Return the (X, Y) coordinate for the center point of the cell that contains the specified text.  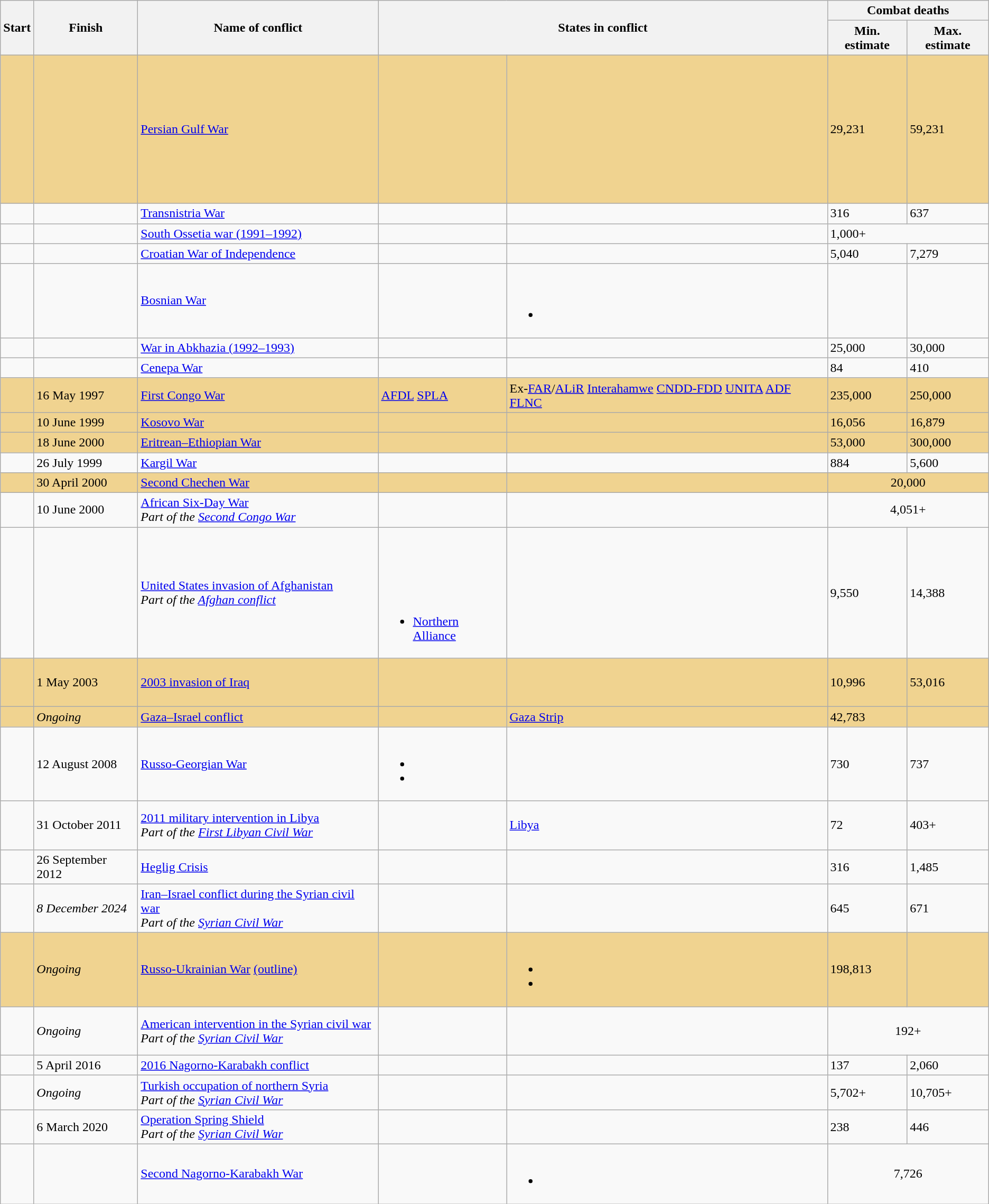
884 (867, 462)
59,231 (948, 129)
States in conflict (603, 27)
10,996 (867, 683)
Russo-Ukrainian War (outline) (258, 969)
10 June 1999 (86, 422)
1 May 2003 (86, 683)
300,000 (948, 442)
5 April 2016 (86, 1065)
United States invasion of AfghanistanPart of the Afghan conflict (258, 593)
446 (948, 1126)
42,783 (867, 717)
6 March 2020 (86, 1126)
31 October 2011 (86, 825)
192+ (908, 1031)
671 (948, 908)
Croatian War of Independence (258, 254)
198,813 (867, 969)
5,702+ (867, 1093)
53,016 (948, 683)
South Ossetia war (1991–1992) (258, 234)
26 July 1999 (86, 462)
16 May 1997 (86, 395)
Northern Alliance (443, 593)
10 June 2000 (86, 510)
1,000+ (908, 234)
AFDL SPLA (443, 395)
8 December 2024 (86, 908)
Operation Spring ShieldPart of the Syrian Civil War (258, 1126)
Second Chechen War (258, 483)
16,056 (867, 422)
Start (17, 27)
30,000 (948, 348)
Gaza Strip (667, 717)
American intervention in the Syrian civil warPart of the Syrian Civil War (258, 1031)
7,279 (948, 254)
238 (867, 1126)
Transnistria War (258, 213)
637 (948, 213)
5,040 (867, 254)
5,600 (948, 462)
2,060 (948, 1065)
Russo-Georgian War (258, 764)
14,388 (948, 593)
26 September 2012 (86, 866)
730 (867, 764)
Second Nagorno-Karabakh War (258, 1174)
72 (867, 825)
645 (867, 908)
1,485 (948, 866)
African Six-Day WarPart of the Second Congo War (258, 510)
2011 military intervention in LibyaPart of the First Libyan Civil War (258, 825)
Heglig Crisis (258, 866)
Libya (667, 825)
Bosnian War (258, 301)
12 August 2008 (86, 764)
Kosovo War (258, 422)
737 (948, 764)
Kargil War (258, 462)
84 (867, 368)
25,000 (867, 348)
War in Abkhazia (1992–1993) (258, 348)
Combat deaths (908, 11)
250,000 (948, 395)
410 (948, 368)
30 April 2000 (86, 483)
16,879 (948, 422)
Min. estimate (867, 38)
29,231 (867, 129)
18 June 2000 (86, 442)
403+ (948, 825)
7,726 (908, 1174)
Ex-FAR/ALiR Interahamwe CNDD-FDD UNITA ADF FLNC (667, 395)
4,051+ (908, 510)
Cenepa War (258, 368)
Turkish occupation of northern SyriaPart of the Syrian Civil War (258, 1093)
Persian Gulf War (258, 129)
53,000 (867, 442)
Iran–Israel conflict during the Syrian civil warPart of the Syrian Civil War (258, 908)
Finish (86, 27)
Max. estimate (948, 38)
Eritrean–Ethiopian War (258, 442)
2003 invasion of Iraq (258, 683)
20,000 (908, 483)
137 (867, 1065)
9,550 (867, 593)
235,000 (867, 395)
Name of conflict (258, 27)
2016 Nagorno-Karabakh conflict (258, 1065)
Gaza–Israel conflict (258, 717)
First Congo War (258, 395)
10,705+ (948, 1093)
